Extract the (x, y) coordinate from the center of the cell holding the provided text.  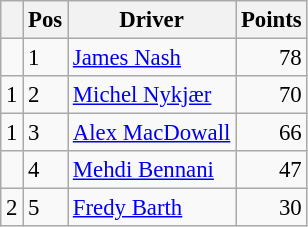
Points (272, 20)
70 (272, 95)
78 (272, 58)
Mehdi Bennani (152, 170)
4 (46, 170)
Michel Nykjær (152, 95)
Pos (46, 20)
5 (46, 208)
Driver (152, 20)
3 (46, 133)
47 (272, 170)
30 (272, 208)
Alex MacDowall (152, 133)
Fredy Barth (152, 208)
James Nash (152, 58)
66 (272, 133)
